Extract the [X, Y] coordinate from the center of the cell holding the provided text.  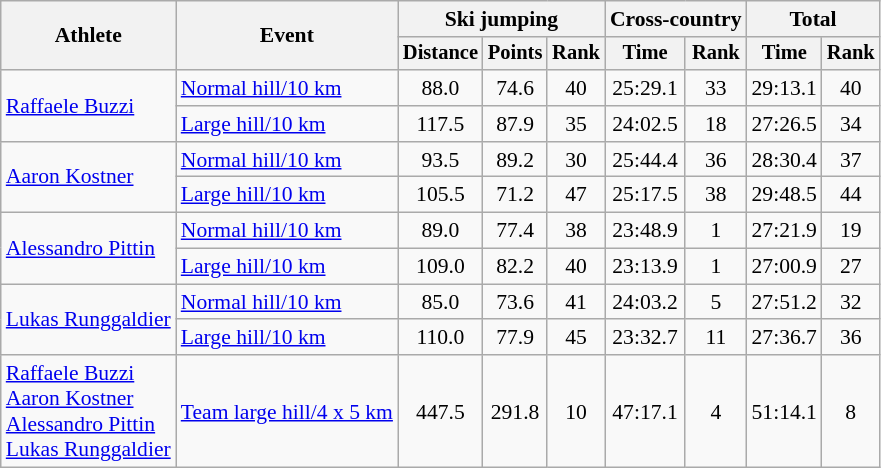
117.5 [440, 124]
Cross-country [676, 19]
105.5 [440, 195]
35 [576, 124]
93.5 [440, 160]
51:14.1 [784, 411]
Lukas Runggaldier [88, 320]
44 [851, 195]
29:13.1 [784, 88]
Total [812, 19]
45 [576, 338]
87.9 [515, 124]
23:13.9 [645, 267]
73.6 [515, 302]
77.9 [515, 338]
109.0 [440, 267]
25:17.5 [645, 195]
110.0 [440, 338]
29:48.5 [784, 195]
Team large hill/4 x 5 km [287, 411]
291.8 [515, 411]
4 [716, 411]
23:32.7 [645, 338]
Event [287, 36]
Points [515, 54]
23:48.9 [645, 231]
34 [851, 124]
Alessandro Pittin [88, 248]
41 [576, 302]
8 [851, 411]
37 [851, 160]
47 [576, 195]
Distance [440, 54]
11 [716, 338]
89.0 [440, 231]
85.0 [440, 302]
Raffaele Buzzi [88, 106]
82.2 [515, 267]
88.0 [440, 88]
Athlete [88, 36]
27:26.5 [784, 124]
25:29.1 [645, 88]
24:03.2 [645, 302]
10 [576, 411]
27:00.9 [784, 267]
27:21.9 [784, 231]
74.6 [515, 88]
27:51.2 [784, 302]
27 [851, 267]
Raffaele BuzziAaron KostnerAlessandro PittinLukas Runggaldier [88, 411]
5 [716, 302]
28:30.4 [784, 160]
447.5 [440, 411]
Ski jumping [502, 19]
71.2 [515, 195]
27:36.7 [784, 338]
25:44.4 [645, 160]
24:02.5 [645, 124]
33 [716, 88]
32 [851, 302]
Aaron Kostner [88, 178]
18 [716, 124]
77.4 [515, 231]
19 [851, 231]
89.2 [515, 160]
30 [576, 160]
47:17.1 [645, 411]
